Capture the cell that displays the provided text and extract its [X, Y] central coordinate. 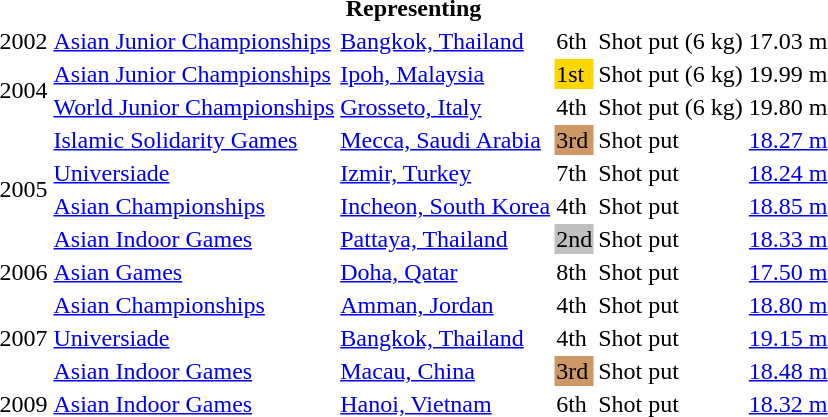
Izmir, Turkey [446, 173]
6th [574, 41]
Doha, Qatar [446, 272]
Ipoh, Malaysia [446, 74]
Pattaya, Thailand [446, 239]
Incheon, South Korea [446, 206]
Asian Games [194, 272]
1st [574, 74]
World Junior Championships [194, 107]
Grosseto, Italy [446, 107]
8th [574, 272]
7th [574, 173]
2nd [574, 239]
Macau, China [446, 371]
Mecca, Saudi Arabia [446, 140]
Amman, Jordan [446, 305]
Islamic Solidarity Games [194, 140]
